Return the [x, y] coordinate for the center point of the cell that contains the specified text.  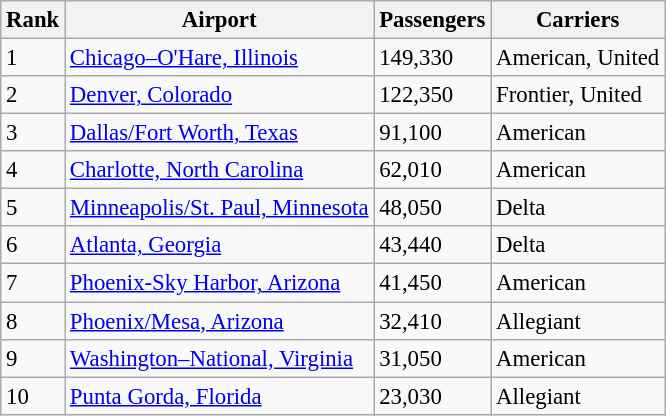
Charlotte, North Carolina [220, 170]
Frontier, United [578, 95]
Carriers [578, 20]
48,050 [432, 208]
122,350 [432, 95]
23,030 [432, 396]
32,410 [432, 321]
Phoenix-Sky Harbor, Arizona [220, 283]
10 [33, 396]
1 [33, 58]
6 [33, 245]
31,050 [432, 358]
3 [33, 133]
43,440 [432, 245]
Punta Gorda, Florida [220, 396]
62,010 [432, 170]
Rank [33, 20]
5 [33, 208]
149,330 [432, 58]
41,450 [432, 283]
Minneapolis/St. Paul, Minnesota [220, 208]
91,100 [432, 133]
Passengers [432, 20]
Phoenix/Mesa, Arizona [220, 321]
2 [33, 95]
Denver, Colorado [220, 95]
Dallas/Fort Worth, Texas [220, 133]
8 [33, 321]
9 [33, 358]
American, United [578, 58]
4 [33, 170]
Airport [220, 20]
Atlanta, Georgia [220, 245]
Chicago–O'Hare, Illinois [220, 58]
7 [33, 283]
Washington–National, Virginia [220, 358]
